Search for the cell housing the specified text and yield its (X, Y) center coordinate. 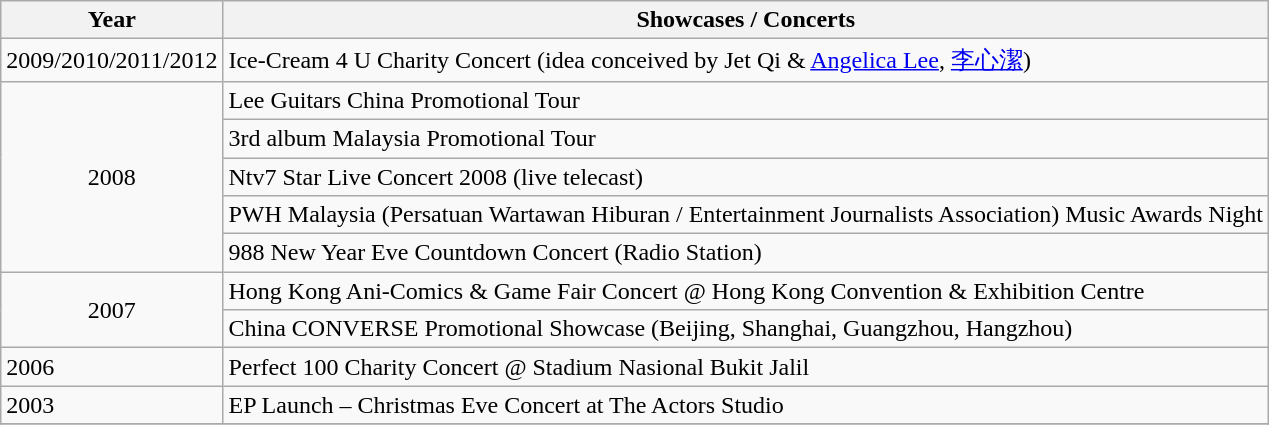
2006 (112, 367)
Ntv7 Star Live Concert 2008 (live telecast) (746, 177)
Lee Guitars China Promotional Tour (746, 100)
988 New Year Eve Countdown Concert (Radio Station) (746, 253)
3rd album Malaysia Promotional Tour (746, 138)
Showcases / Concerts (746, 20)
China CONVERSE Promotional Showcase (Beijing, Shanghai, Guangzhou, Hangzhou) (746, 329)
Perfect 100 Charity Concert @ Stadium Nasional Bukit Jalil (746, 367)
2008 (112, 176)
2003 (112, 405)
Hong Kong Ani-Comics & Game Fair Concert @ Hong Kong Convention & Exhibition Centre (746, 291)
Year (112, 20)
PWH Malaysia (Persatuan Wartawan Hiburan / Entertainment Journalists Association) Music Awards Night (746, 215)
EP Launch – Christmas Eve Concert at The Actors Studio (746, 405)
Ice-Cream 4 U Charity Concert (idea conceived by Jet Qi & Angelica Lee, 李心潔) (746, 60)
2009/2010/2011/2012 (112, 60)
2007 (112, 310)
